From the cell containing the given text, extract its center point as [X, Y] coordinate. 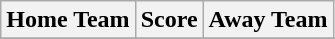
Home Team [68, 20]
Score [169, 20]
Away Team [268, 20]
